Scan for the cell matching the given text and deliver its [X, Y] coordinate at center. 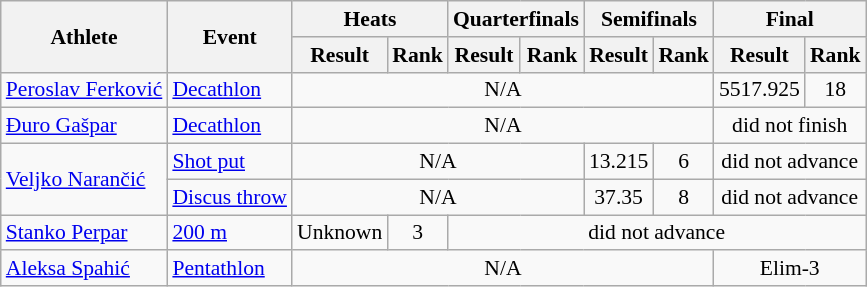
Quarterfinals [516, 19]
3 [418, 233]
Unknown [340, 233]
Pentathlon [230, 269]
Shot put [230, 162]
Final [790, 19]
200 m [230, 233]
13.215 [618, 162]
18 [836, 90]
5517.925 [760, 90]
did not finish [790, 126]
Stanko Perpar [84, 233]
Discus throw [230, 197]
Đuro Gašpar [84, 126]
Peroslav Ferković [84, 90]
Athlete [84, 36]
Elim-3 [790, 269]
Veljko Narančić [84, 180]
6 [684, 162]
Semifinals [649, 19]
Event [230, 36]
37.35 [618, 197]
Heats [370, 19]
Aleksa Spahić [84, 269]
8 [684, 197]
